Detect which cell encompasses the target text, then output its (X, Y) center coordinate. 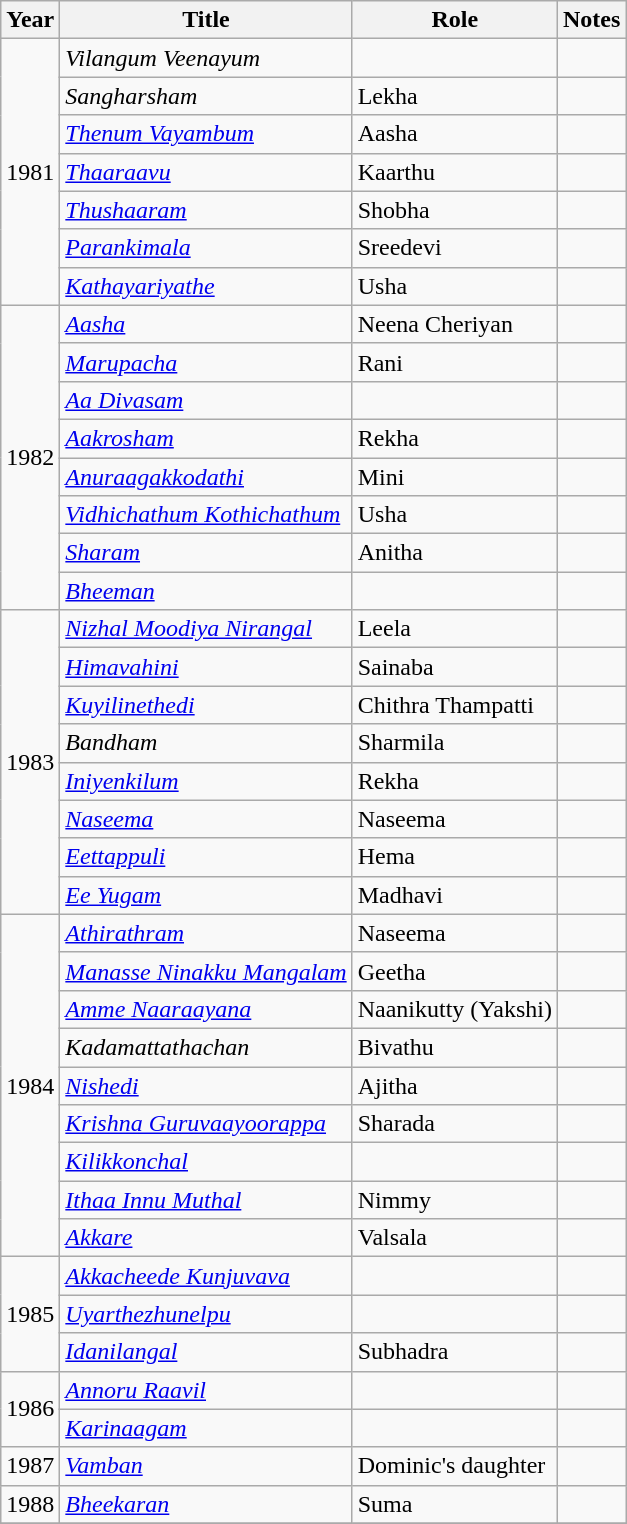
Parankimala (206, 248)
1984 (30, 1086)
Neena Cheriyan (454, 324)
Sainaba (454, 667)
Kilikkonchal (206, 1162)
Aa Divasam (206, 400)
Rani (454, 362)
Himavahini (206, 667)
Ithaa Innu Muthal (206, 1200)
Annoru Raavil (206, 1390)
Anuraagakkodathi (206, 477)
Bheeman (206, 591)
Aakrosham (206, 438)
Mini (454, 477)
Nizhal Moodiya Nirangal (206, 629)
Madhavi (454, 895)
Amme Naaraayana (206, 1009)
Nimmy (454, 1200)
Akkacheede Kunjuvava (206, 1276)
Kaarthu (454, 172)
Geetha (454, 971)
Dominic's daughter (454, 1466)
Thenum Vayambum (206, 134)
Vamban (206, 1466)
Sharada (454, 1124)
Suma (454, 1504)
Valsala (454, 1238)
Naanikutty (Yakshi) (454, 1009)
Lekha (454, 96)
Manasse Ninakku Mangalam (206, 971)
1985 (30, 1314)
Thushaaram (206, 210)
1987 (30, 1466)
Role (454, 20)
Sharmila (454, 743)
Thaaraavu (206, 172)
Karinaagam (206, 1428)
1988 (30, 1504)
Sreedevi (454, 248)
Title (206, 20)
Uyarthezhunelpu (206, 1314)
Year (30, 20)
1983 (30, 762)
Kathayariyathe (206, 286)
1986 (30, 1409)
Krishna Guruvaayoorappa (206, 1124)
Eettappuli (206, 857)
Bheekaran (206, 1504)
Sharam (206, 553)
Anitha (454, 553)
Vidhichathum Kothichathum (206, 515)
Iniyenkilum (206, 781)
Sangharsham (206, 96)
Chithra Thampatti (454, 705)
Kuyilinethedi (206, 705)
Shobha (454, 210)
Vilangum Veenayum (206, 58)
Kadamattathachan (206, 1047)
1981 (30, 172)
1982 (30, 457)
Bivathu (454, 1047)
Akkare (206, 1238)
Leela (454, 629)
Athirathram (206, 933)
Nishedi (206, 1085)
Marupacha (206, 362)
Hema (454, 857)
Idanilangal (206, 1352)
Ee Yugam (206, 895)
Subhadra (454, 1352)
Ajitha (454, 1085)
Bandham (206, 743)
Notes (591, 20)
